Identify which cell holds the provided text, then report its (X, Y) central coordinate. 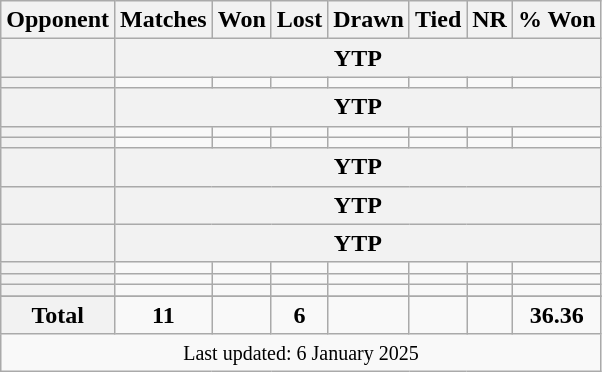
% Won (556, 20)
Last updated: 6 January 2025 (301, 353)
Lost (299, 20)
Matches (164, 20)
Won (242, 20)
6 (299, 315)
Opponent (58, 20)
Tied (438, 20)
NR (490, 20)
Total (58, 315)
11 (164, 315)
36.36 (556, 315)
Drawn (369, 20)
